Find where the given text appears and provide that cell's center as (X, Y) coordinate. 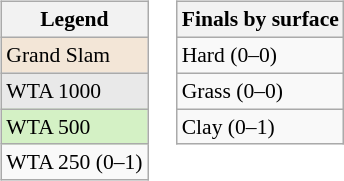
WTA 250 (0–1) (74, 162)
Hard (0–0) (260, 55)
WTA 500 (74, 127)
WTA 1000 (74, 91)
Finals by surface (260, 20)
Clay (0–1) (260, 127)
Legend (74, 20)
Grand Slam (74, 55)
Grass (0–0) (260, 91)
